Find where the given text appears and provide that cell's center as [X, Y] coordinate. 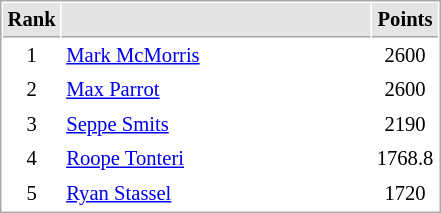
Ryan Stassel [216, 194]
Seppe Smits [216, 124]
2190 [405, 124]
4 [32, 158]
Mark McMorris [216, 56]
Points [405, 20]
1768.8 [405, 158]
2 [32, 90]
Max Parrot [216, 90]
3 [32, 124]
5 [32, 194]
1720 [405, 194]
1 [32, 56]
Rank [32, 20]
Roope Tonteri [216, 158]
